Search for the cell housing the specified text and yield its [X, Y] center coordinate. 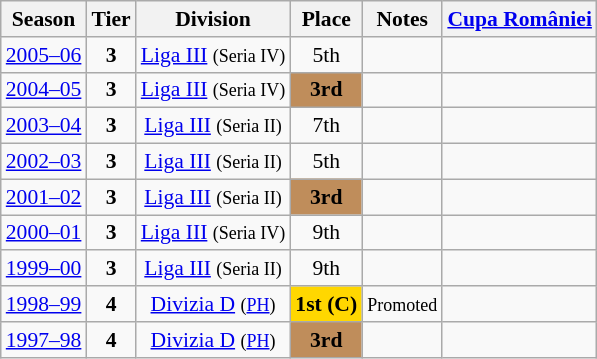
Promoted [402, 304]
Tier [110, 19]
2000–01 [44, 233]
Cupa României [520, 19]
Notes [402, 19]
2001–02 [44, 197]
1998–99 [44, 304]
1st (C) [326, 304]
Season [44, 19]
2005–06 [44, 55]
1997–98 [44, 340]
7th [326, 126]
Division [214, 19]
1999–00 [44, 269]
2004–05 [44, 90]
2003–04 [44, 126]
2002–03 [44, 162]
Place [326, 19]
